Scan for the cell matching the given text and deliver its [X, Y] coordinate at center. 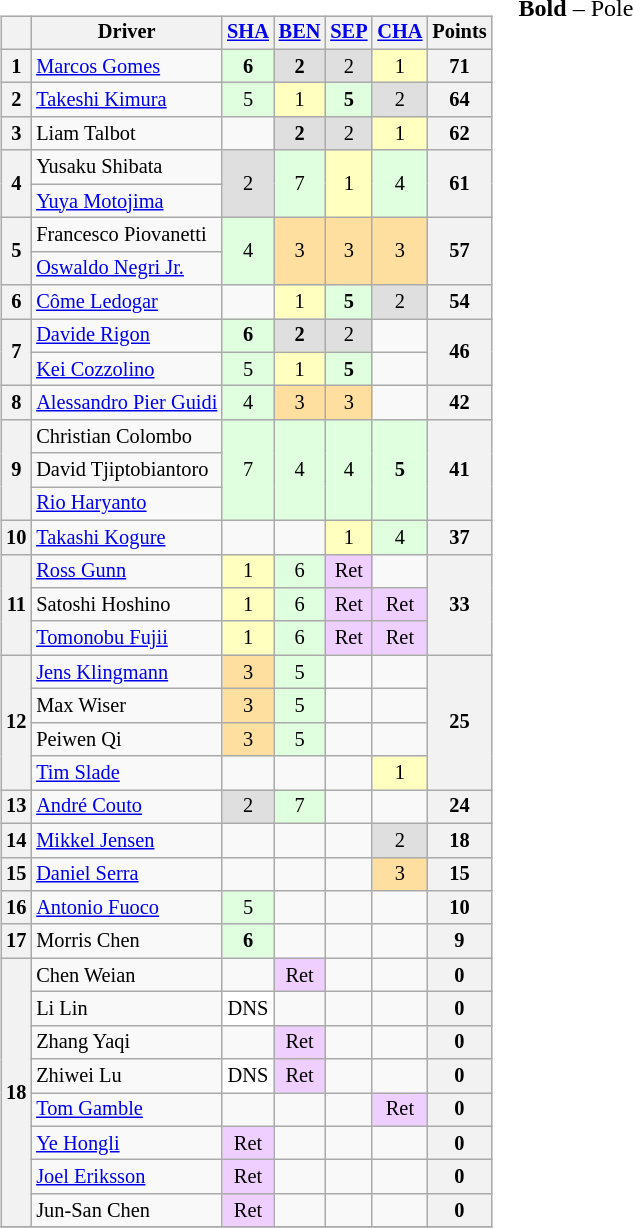
Jens Klingmann [126, 672]
Zhiwei Lu [126, 1076]
Tom Gamble [126, 1110]
Joel Eriksson [126, 1177]
25 [459, 722]
Marcos Gomes [126, 66]
Driver [126, 33]
Zhang Yaqi [126, 1042]
Mikkel Jensen [126, 840]
Christian Colombo [126, 437]
Daniel Serra [126, 874]
SEP [348, 33]
37 [459, 537]
Max Wiser [126, 706]
Takeshi Kimura [126, 100]
Liam Talbot [126, 134]
13 [16, 807]
Satoshi Hoshino [126, 605]
Jun-San Chen [126, 1211]
CHA [400, 33]
Chen Weian [126, 975]
Ross Gunn [126, 571]
Tim Slade [126, 773]
Kei Cozzolino [126, 369]
Points [459, 33]
14 [16, 840]
Peiwen Qi [126, 739]
54 [459, 302]
42 [459, 403]
Ye Hongli [126, 1143]
11 [16, 604]
Davide Rigon [126, 336]
17 [16, 941]
Li Lin [126, 1009]
Côme Ledogar [126, 302]
62 [459, 134]
David Tjiptobiantoro [126, 470]
64 [459, 100]
Takashi Kogure [126, 537]
Antonio Fuoco [126, 908]
Francesco Piovanetti [126, 235]
Oswaldo Negri Jr. [126, 268]
46 [459, 352]
41 [459, 470]
12 [16, 722]
Morris Chen [126, 941]
57 [459, 252]
BEN [300, 33]
Yuya Motojima [126, 201]
16 [16, 908]
Tomonobu Fujii [126, 638]
61 [459, 184]
33 [459, 604]
SHA [248, 33]
Alessandro Pier Guidi [126, 403]
Rio Haryanto [126, 504]
Yusaku Shibata [126, 167]
71 [459, 66]
24 [459, 807]
8 [16, 403]
André Couto [126, 807]
